Search for the cell housing the specified text and yield its (x, y) center coordinate. 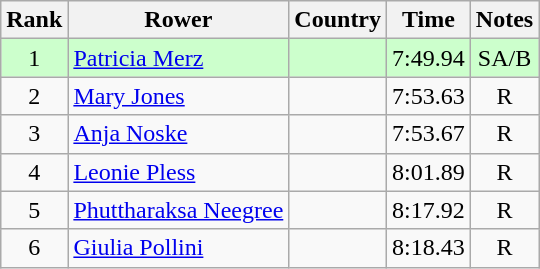
7:49.94 (429, 58)
Mary Jones (178, 96)
8:18.43 (429, 248)
Phuttharaksa Neegree (178, 210)
6 (34, 248)
Anja Noske (178, 134)
7:53.63 (429, 96)
1 (34, 58)
Patricia Merz (178, 58)
Notes (504, 20)
4 (34, 172)
3 (34, 134)
8:17.92 (429, 210)
SA/B (504, 58)
Country (338, 20)
Leonie Pless (178, 172)
5 (34, 210)
Rower (178, 20)
8:01.89 (429, 172)
2 (34, 96)
Time (429, 20)
Rank (34, 20)
Giulia Pollini (178, 248)
7:53.67 (429, 134)
